Find where the given text appears and provide that cell's center as (x, y) coordinate. 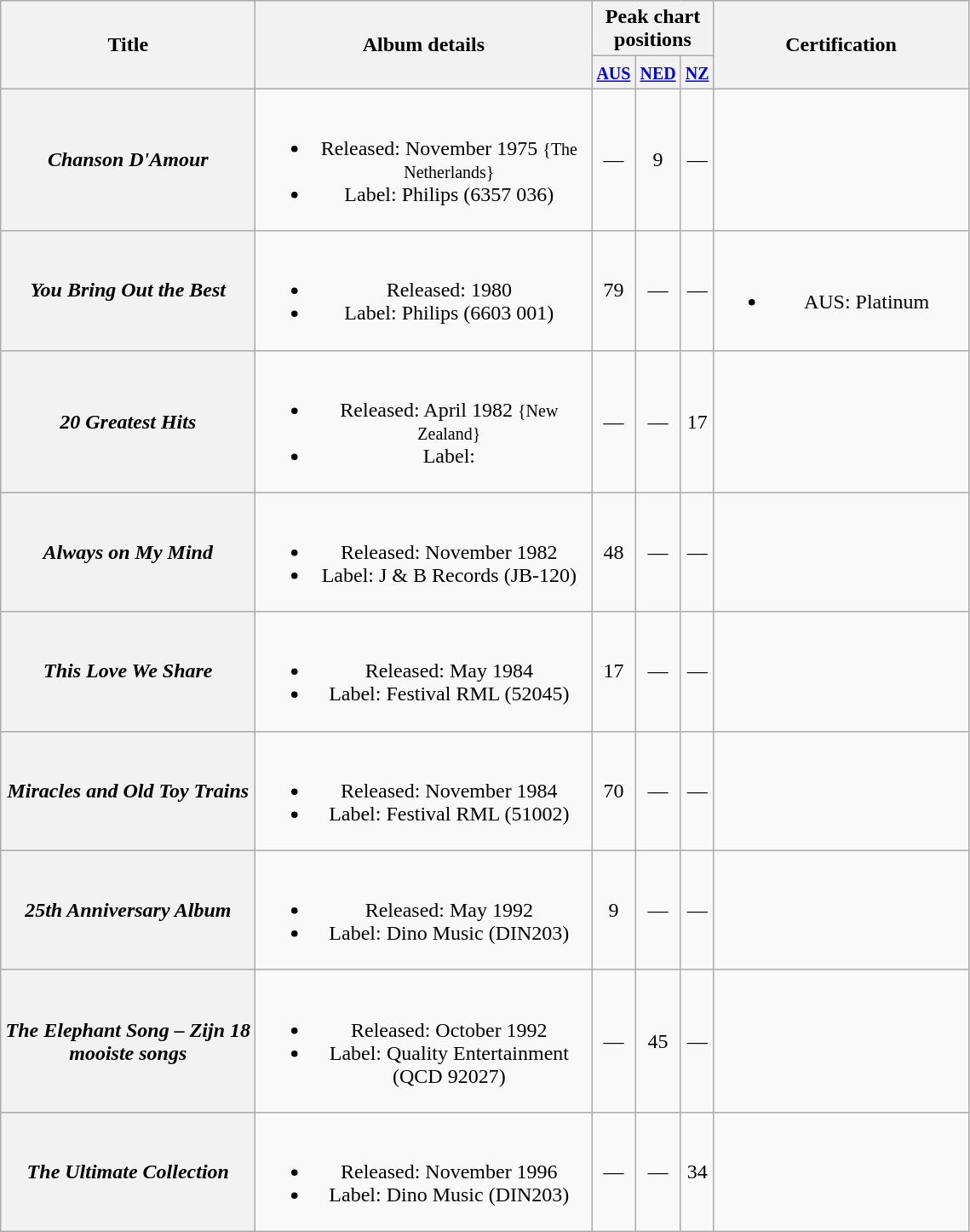
34 (697, 1172)
48 (613, 552)
Chanson D'Amour (128, 160)
Released: November 1996Label: Dino Music (DIN203) (424, 1172)
This Love We Share (128, 671)
Album details (424, 44)
Released: May 1984Label: Festival RML (52045) (424, 671)
Title (128, 44)
AUS: Platinum (841, 291)
NZ (697, 72)
AUS (613, 72)
Certification (841, 44)
Released: October 1992Label: Quality Entertainment (QCD 92027) (424, 1041)
Miracles and Old Toy Trains (128, 791)
The Elephant Song – Zijn 18 mooiste songs (128, 1041)
Released: November 1984Label: Festival RML (51002) (424, 791)
Released: November 1982Label: J & B Records (JB-120) (424, 552)
25th Anniversary Album (128, 910)
Released: May 1992Label: Dino Music (DIN203) (424, 910)
Released: 1980Label: Philips (6603 001) (424, 291)
45 (657, 1041)
Released: April 1982 {New Zealand}Label: (424, 421)
Peak chartpositions (652, 29)
79 (613, 291)
20 Greatest Hits (128, 421)
70 (613, 791)
You Bring Out the Best (128, 291)
Released: November 1975 {The Netherlands}Label: Philips (6357 036) (424, 160)
The Ultimate Collection (128, 1172)
NED (657, 72)
Always on My Mind (128, 552)
